Find where the given text appears and provide that cell's center as [X, Y] coordinate. 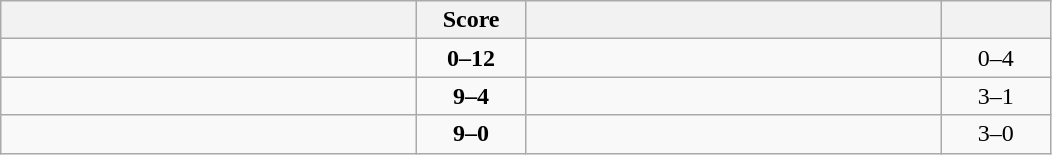
Score [472, 20]
0–4 [996, 58]
3–1 [996, 96]
0–12 [472, 58]
3–0 [996, 134]
9–0 [472, 134]
9–4 [472, 96]
